Capture the cell that displays the provided text and extract its [x, y] central coordinate. 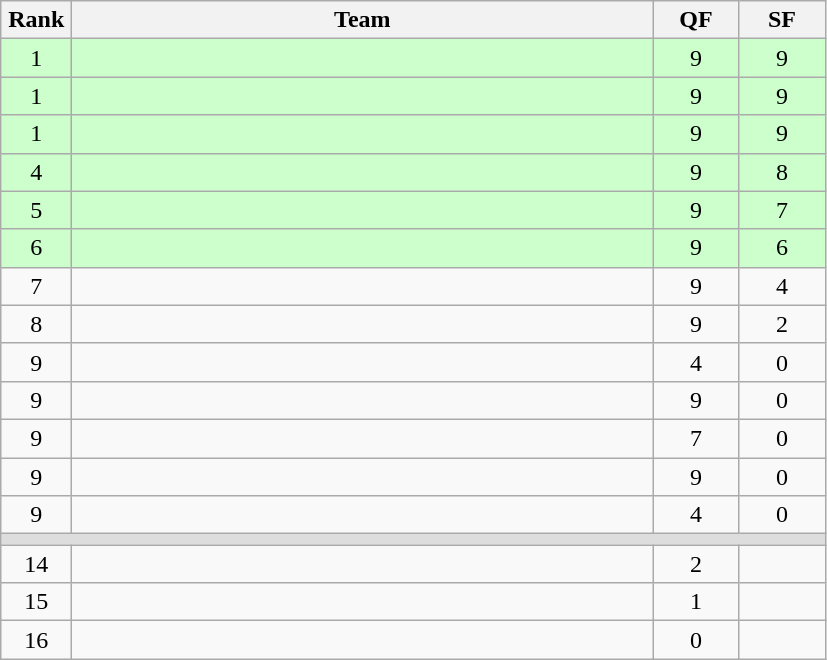
Team [362, 20]
5 [36, 210]
QF [696, 20]
16 [36, 640]
Rank [36, 20]
SF [782, 20]
15 [36, 602]
14 [36, 564]
